From the cell containing the given text, extract its center point as (X, Y) coordinate. 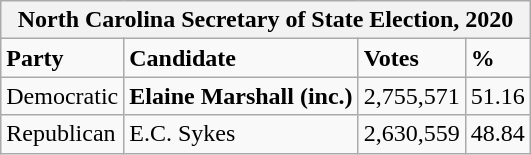
% (498, 58)
Votes (412, 58)
48.84 (498, 134)
Democratic (62, 96)
2,755,571 (412, 96)
E.C. Sykes (241, 134)
Republican (62, 134)
2,630,559 (412, 134)
Candidate (241, 58)
Party (62, 58)
Elaine Marshall (inc.) (241, 96)
North Carolina Secretary of State Election, 2020 (266, 20)
51.16 (498, 96)
